Pinpoint the cell where the given text exists, returning its [x, y] midpoint coordinate. 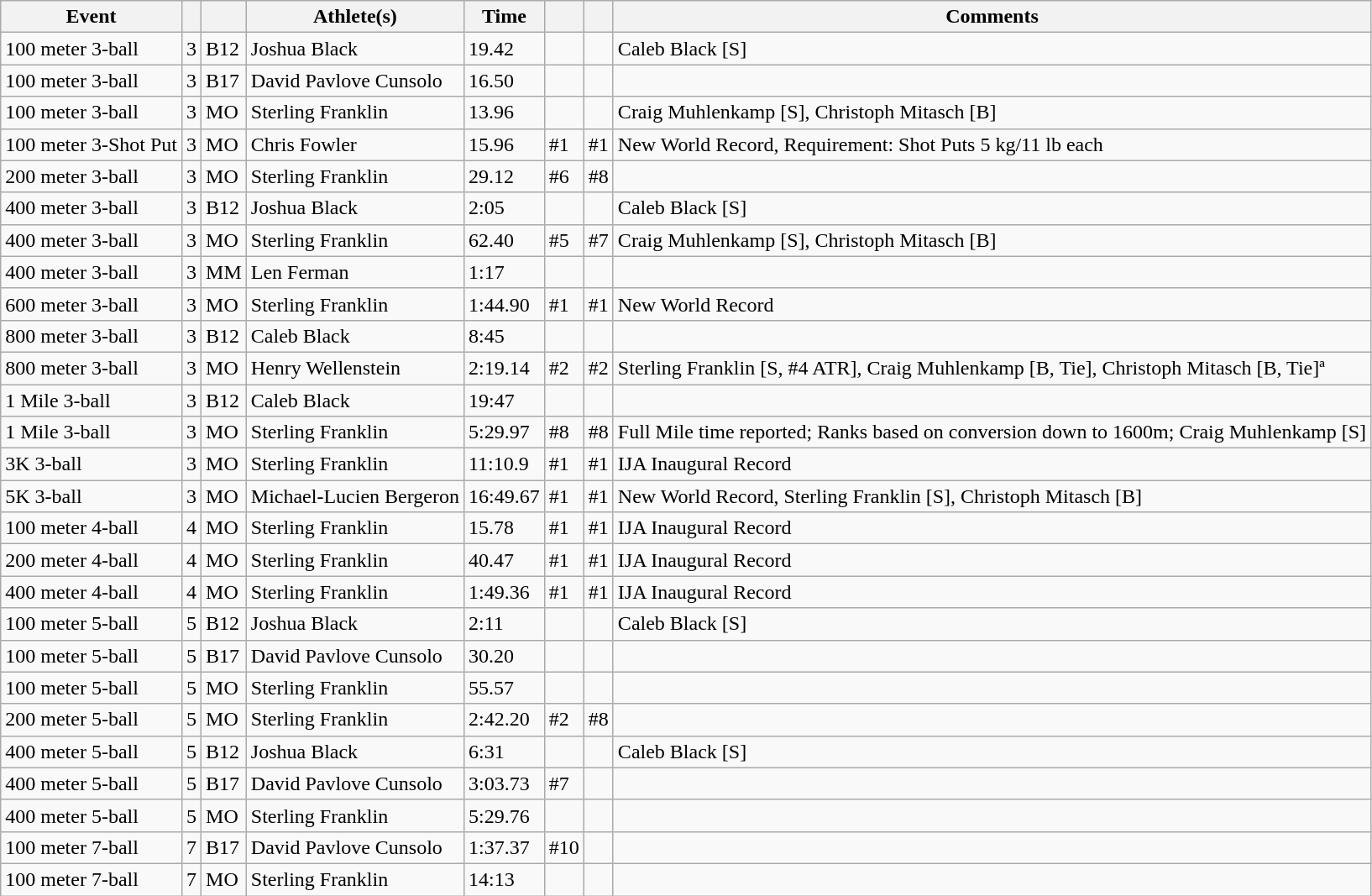
New World Record [992, 304]
#6 [564, 176]
19.42 [504, 49]
Time [504, 17]
3:03.73 [504, 783]
13.96 [504, 113]
5:29.97 [504, 432]
29.12 [504, 176]
5K 3-ball [92, 496]
New World Record, Sterling Franklin [S], Christoph Mitasch [B] [992, 496]
5:29.76 [504, 815]
1:37.37 [504, 847]
55.57 [504, 688]
#5 [564, 240]
2:11 [504, 624]
16:49.67 [504, 496]
1:17 [504, 272]
2:42.20 [504, 720]
62.40 [504, 240]
200 meter 3-ball [92, 176]
Chris Fowler [354, 144]
30.20 [504, 656]
14:13 [504, 879]
11:10.9 [504, 464]
1:44.90 [504, 304]
New World Record, Requirement: Shot Puts 5 kg/11 lb each [992, 144]
MM [224, 272]
2:05 [504, 208]
Michael-Lucien Bergeron [354, 496]
Event [92, 17]
100 meter 3-Shot Put [92, 144]
16.50 [504, 81]
#10 [564, 847]
6:31 [504, 752]
15.96 [504, 144]
1:49.36 [504, 592]
Athlete(s) [354, 17]
3K 3-ball [92, 464]
200 meter 5-ball [92, 720]
Len Ferman [354, 272]
Sterling Franklin [S, #4 ATR], Craig Muhlenkamp [B, Tie], Christoph Mitasch [B, Tie]ª [992, 368]
600 meter 3-ball [92, 304]
15.78 [504, 528]
200 meter 4-ball [92, 560]
Comments [992, 17]
Henry Wellenstein [354, 368]
19:47 [504, 401]
Full Mile time reported; Ranks based on conversion down to 1600m; Craig Muhlenkamp [S] [992, 432]
2:19.14 [504, 368]
100 meter 4-ball [92, 528]
8:45 [504, 336]
40.47 [504, 560]
400 meter 4-ball [92, 592]
